Return [x, y] of the center of cell containing provided text 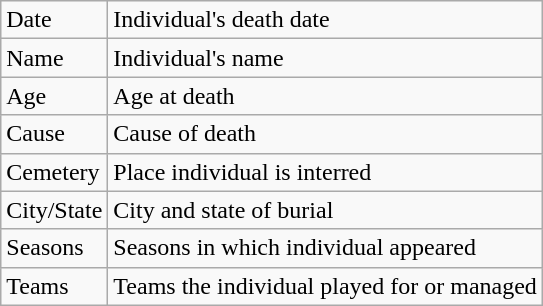
Cemetery [54, 172]
Individual's name [326, 58]
Name [54, 58]
Seasons [54, 248]
Date [54, 20]
City/State [54, 210]
Cause of death [326, 134]
Age [54, 96]
Place individual is interred [326, 172]
Seasons in which individual appeared [326, 248]
Cause [54, 134]
Individual's death date [326, 20]
Teams the individual played for or managed [326, 286]
City and state of burial [326, 210]
Teams [54, 286]
Age at death [326, 96]
